Identify which cell holds the provided text, then report its [x, y] central coordinate. 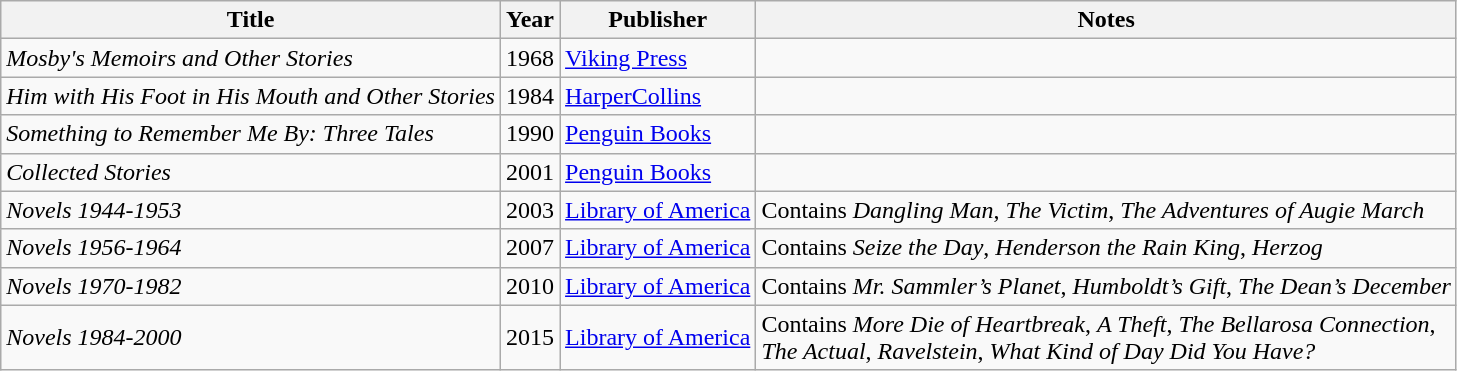
2015 [530, 338]
Publisher [658, 20]
Contains Seize the Day, Henderson the Rain King, Herzog [1106, 248]
2003 [530, 210]
HarperCollins [658, 96]
Novels 1944-1953 [251, 210]
Something to Remember Me By: Three Tales [251, 134]
1968 [530, 58]
1984 [530, 96]
Mosby's Memoirs and Other Stories [251, 58]
Notes [1106, 20]
Title [251, 20]
Contains More Die of Heartbreak, A Theft, The Bellarosa Connection,The Actual, Ravelstein, What Kind of Day Did You Have? [1106, 338]
Contains Dangling Man, The Victim, The Adventures of Augie March [1106, 210]
Novels 1970-1982 [251, 286]
Collected Stories [251, 172]
2010 [530, 286]
Year [530, 20]
1990 [530, 134]
Viking Press [658, 58]
Contains Mr. Sammler’s Planet, Humboldt’s Gift, The Dean’s December [1106, 286]
Him with His Foot in His Mouth and Other Stories [251, 96]
Novels 1956-1964 [251, 248]
Novels 1984-2000 [251, 338]
2001 [530, 172]
2007 [530, 248]
